Extract the (X, Y) coordinate from the center of the cell holding the provided text.  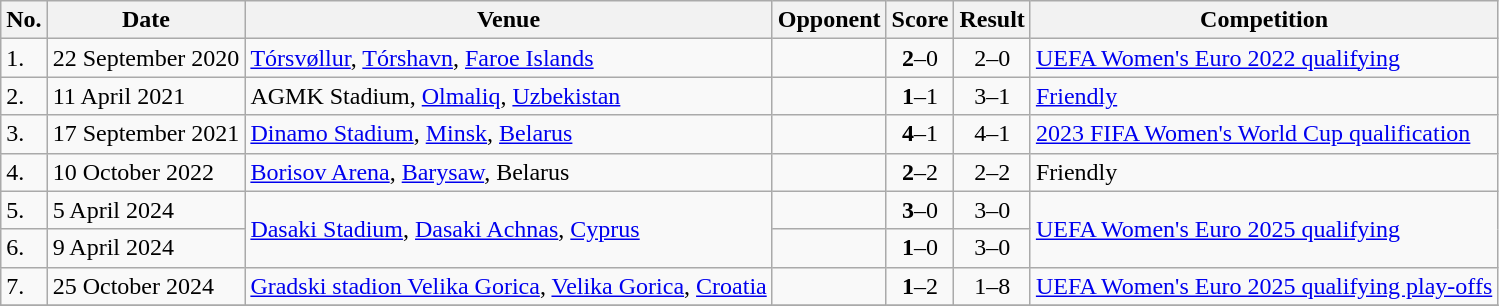
10 October 2022 (146, 172)
11 April 2021 (146, 96)
Date (146, 20)
6. (24, 248)
2. (24, 96)
3. (24, 134)
Gradski stadion Velika Gorica, Velika Gorica, Croatia (508, 286)
5 April 2024 (146, 210)
Competition (1264, 20)
3–1 (992, 96)
25 October 2024 (146, 286)
AGMK Stadium, Olmaliq, Uzbekistan (508, 96)
Dinamo Stadium, Minsk, Belarus (508, 134)
1–2 (920, 286)
17 September 2021 (146, 134)
Borisov Arena, Barysaw, Belarus (508, 172)
Venue (508, 20)
No. (24, 20)
Dasaki Stadium, Dasaki Achnas, Cyprus (508, 229)
Opponent (829, 20)
UEFA Women's Euro 2025 qualifying (1264, 229)
UEFA Women's Euro 2022 qualifying (1264, 58)
5. (24, 210)
2023 FIFA Women's World Cup qualification (1264, 134)
7. (24, 286)
1–0 (920, 248)
1–1 (920, 96)
1. (24, 58)
1–8 (992, 286)
Tórsvøllur, Tórshavn, Faroe Islands (508, 58)
UEFA Women's Euro 2025 qualifying play-offs (1264, 286)
22 September 2020 (146, 58)
Result (992, 20)
4. (24, 172)
Score (920, 20)
9 April 2024 (146, 248)
